Provide the (X, Y) coordinate of the cell's center where the given text is located.  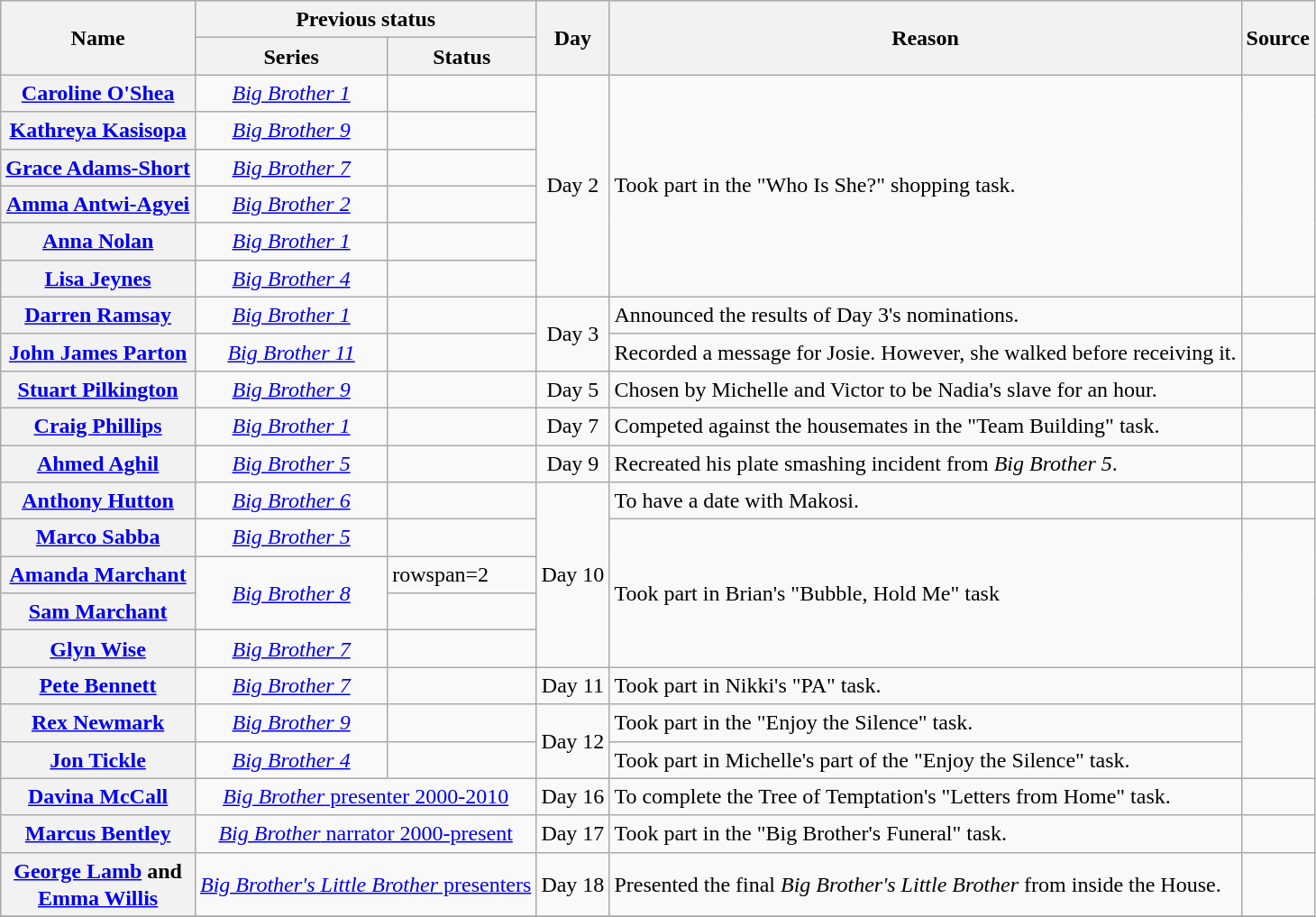
Recorded a message for Josie. However, she walked before receiving it. (925, 352)
Amanda Marchant (98, 575)
Took part in Brian's "Bubble, Hold Me" task (925, 593)
Lisa Jeynes (98, 278)
Competed against the housemates in the "Team Building" task. (925, 426)
Caroline O'Shea (98, 94)
Anna Nolan (98, 242)
Jon Tickle (98, 759)
Ahmed Aghil (98, 463)
To complete the Tree of Temptation's "Letters from Home" task. (925, 797)
Took part in Nikki's "PA" task. (925, 685)
Day 17 (573, 833)
Glyn Wise (98, 649)
Darren Ramsay (98, 316)
rowspan=2 (462, 575)
Series (290, 56)
Big Brother presenter 2000-2010 (365, 797)
Big Brother narrator 2000-present (365, 833)
Craig Phillips (98, 426)
Day 18 (573, 884)
Name (98, 38)
Big Brother 2 (290, 204)
Day 7 (573, 426)
Day 11 (573, 685)
Status (462, 56)
Day 5 (573, 390)
Chosen by Michelle and Victor to be Nadia's slave for an hour. (925, 390)
Took part in the "Enjoy the Silence" task. (925, 723)
Big Brother 11 (290, 352)
Big Brother 6 (290, 501)
Marcus Bentley (98, 833)
Day 10 (573, 575)
Pete Bennett (98, 685)
Kathreya Kasisopa (98, 130)
Presented the final Big Brother's Little Brother from inside the House. (925, 884)
Stuart Pilkington (98, 390)
Grace Adams-Short (98, 168)
Sam Marchant (98, 611)
Big Brother 8 (290, 593)
Day (573, 38)
Took part in the "Big Brother's Funeral" task. (925, 833)
John James Parton (98, 352)
Took part in Michelle's part of the "Enjoy the Silence" task. (925, 759)
Day 3 (573, 334)
Took part in the "Who Is She?" shopping task. (925, 186)
Previous status (365, 20)
Rex Newmark (98, 723)
Day 16 (573, 797)
Day 2 (573, 186)
Anthony Hutton (98, 501)
Big Brother's Little Brother presenters (365, 884)
Day 12 (573, 741)
Davina McCall (98, 797)
Marco Sabba (98, 537)
Recreated his plate smashing incident from Big Brother 5. (925, 463)
Source (1278, 38)
Day 9 (573, 463)
To have a date with Makosi. (925, 501)
George Lamb andEmma Willis (98, 884)
Reason (925, 38)
Amma Antwi-Agyei (98, 204)
Announced the results of Day 3's nominations. (925, 316)
